Return (X, Y) of the center of cell containing provided text 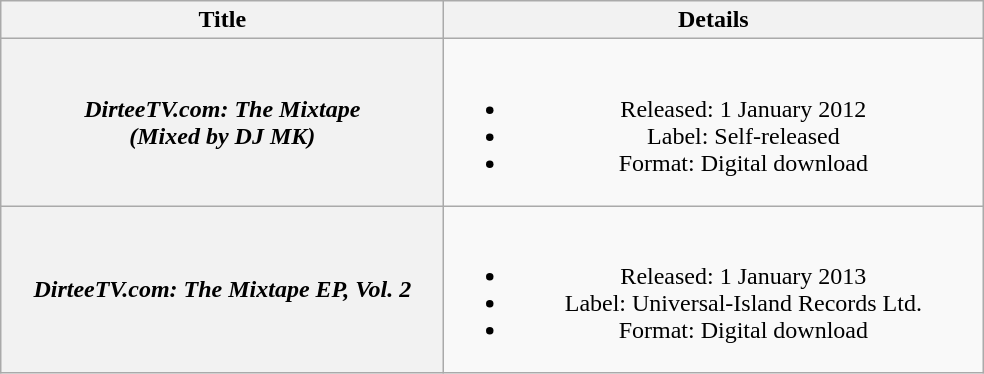
Released: 1 January 2013Label: Universal-Island Records Ltd.Format: Digital download (714, 290)
Details (714, 20)
DirteeTV.com: The Mixtape(Mixed by DJ MK) (222, 122)
Title (222, 20)
Released: 1 January 2012Label: Self-releasedFormat: Digital download (714, 122)
DirteeTV.com: The Mixtape EP, Vol. 2 (222, 290)
